Provide the [X, Y] coordinate of the cell's center where the given text is located.  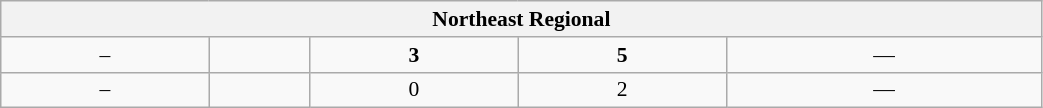
3 [414, 55]
5 [622, 55]
Northeast Regional [522, 19]
2 [622, 90]
0 [414, 90]
